Provide the [x, y] coordinate of the cell's center where the given text is located.  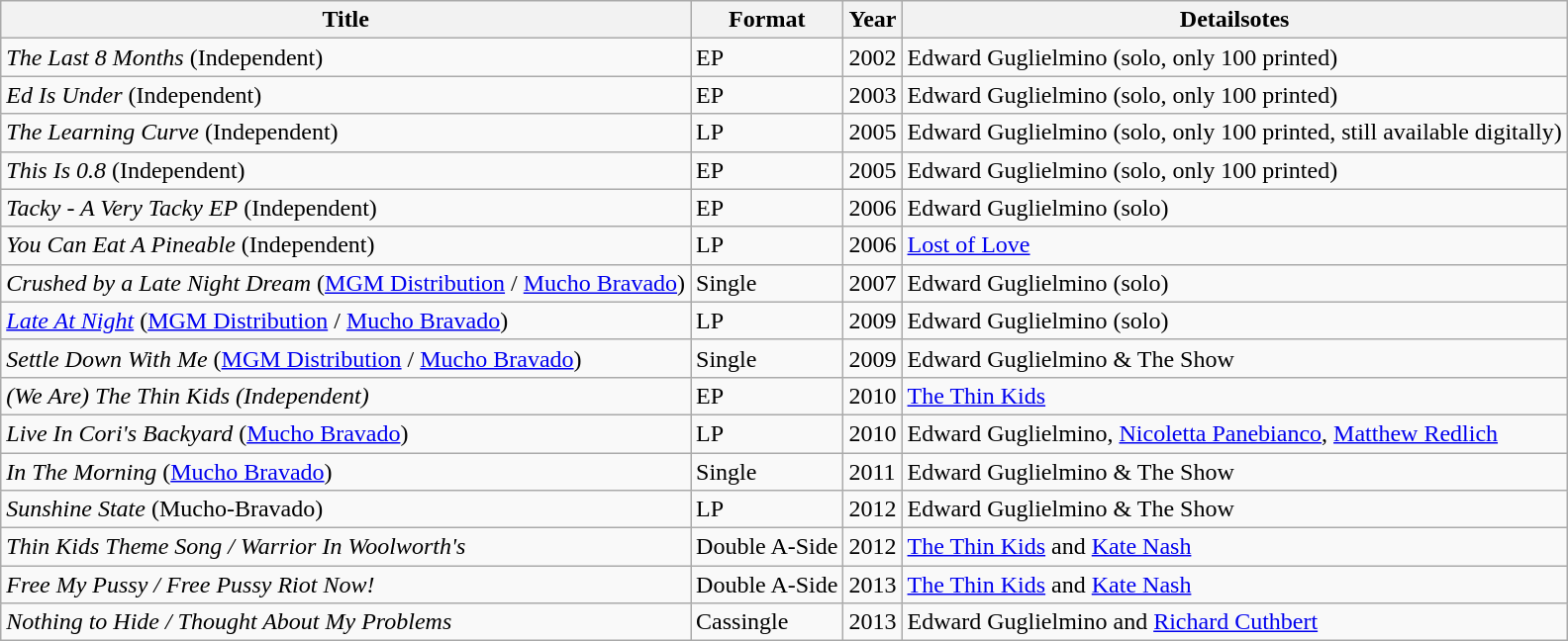
Year [873, 20]
You Can Eat A Pineable (Independent) [346, 245]
Tacky - A Very Tacky EP (Independent) [346, 208]
Nothing to Hide / Thought About My Problems [346, 622]
This Is 0.8 (Independent) [346, 170]
Edward Guglielmino, Nicoletta Panebianco, Matthew Redlich [1234, 433]
2007 [873, 283]
(We Are) The Thin Kids (Independent) [346, 396]
Ed Is Under (Independent) [346, 95]
The Learning Curve (Independent) [346, 133]
Free My Pussy / Free Pussy Riot Now! [346, 585]
Thin Kids Theme Song / Warrior In Woolworth's [346, 547]
Late At Night (MGM Distribution / Mucho Bravado) [346, 320]
Lost of Love [1234, 245]
Format [767, 20]
Detailsotes [1234, 20]
Cassingle [767, 622]
2011 [873, 472]
Edward Guglielmino (solo, only 100 printed, still available digitally) [1234, 133]
Title [346, 20]
Crushed by a Late Night Dream (MGM Distribution / Mucho Bravado) [346, 283]
Edward Guglielmino and Richard Cuthbert [1234, 622]
2002 [873, 57]
Sunshine State (Mucho-Bravado) [346, 509]
Settle Down With Me (MGM Distribution / Mucho Bravado) [346, 358]
Live In Cori's Backyard (Mucho Bravado) [346, 433]
The Thin Kids [1234, 396]
The Last 8 Months (Independent) [346, 57]
2003 [873, 95]
In The Morning (Mucho Bravado) [346, 472]
